Search for the cell housing the specified text and yield its (X, Y) center coordinate. 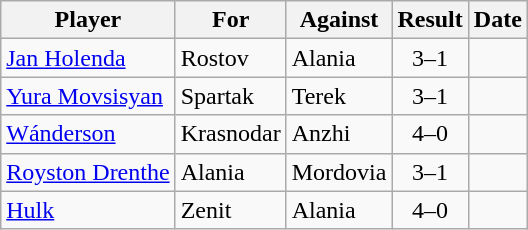
Royston Drenthe (88, 172)
Rostov (230, 58)
Result (430, 20)
Against (339, 20)
Yura Movsisyan (88, 96)
Player (88, 20)
Hulk (88, 210)
Date (498, 20)
Terek (339, 96)
Krasnodar (230, 134)
Spartak (230, 96)
Jan Holenda (88, 58)
Wánderson (88, 134)
For (230, 20)
Mordovia (339, 172)
Anzhi (339, 134)
Zenit (230, 210)
